Determine the (X, Y) coordinate at the center of the cell enclosing the given text.  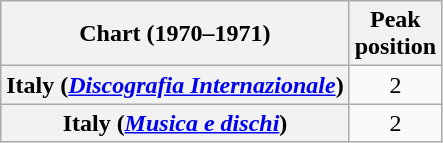
Peakposition (395, 34)
Chart (1970–1971) (175, 34)
Italy (Discografia Internazionale) (175, 85)
Italy (Musica e dischi) (175, 123)
